Pinpoint the cell where the given text exists, returning its (X, Y) midpoint coordinate. 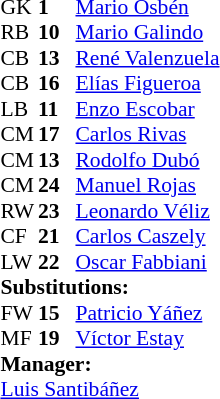
24 (57, 185)
17 (57, 135)
Carlos Caszely (147, 237)
15 (57, 313)
Elías Figueroa (147, 83)
Manager: (110, 364)
LW (19, 262)
Substitutions: (110, 287)
FW (19, 313)
LB (19, 109)
10 (57, 33)
Oscar Fabbiani (147, 262)
Enzo Escobar (147, 109)
23 (57, 211)
Leonardo Véliz (147, 211)
CF (19, 237)
René Valenzuela (147, 58)
MF (19, 339)
16 (57, 83)
Manuel Rojas (147, 185)
RW (19, 211)
RB (19, 33)
21 (57, 237)
Carlos Rivas (147, 135)
Víctor Estay (147, 339)
22 (57, 262)
19 (57, 339)
Patricio Yáñez (147, 313)
11 (57, 109)
Rodolfo Dubó (147, 160)
Mario Galindo (147, 33)
